Search for the cell housing the specified text and yield its [x, y] center coordinate. 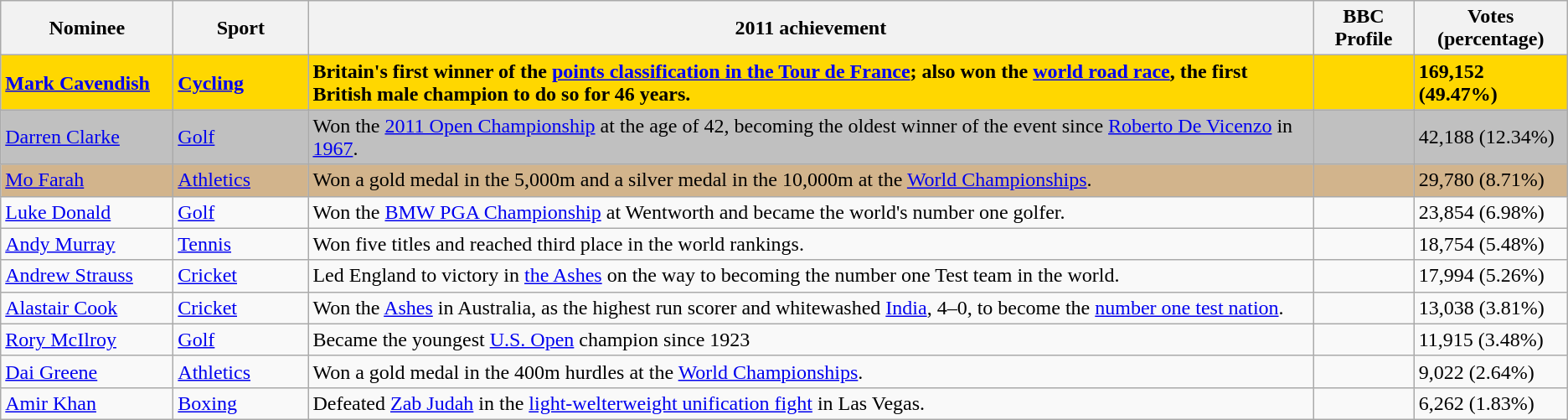
Mo Farah [87, 180]
169,152 (49.47%) [1491, 82]
Alastair Cook [87, 308]
Won a gold medal in the 400m hurdles at the World Championships. [811, 371]
Andrew Strauss [87, 276]
23,854 (6.98%) [1491, 212]
Votes (percentage) [1491, 29]
Tennis [241, 244]
2011 achievement [811, 29]
11,915 (3.48%) [1491, 340]
Andy Murray [87, 244]
Darren Clarke [87, 137]
Won the Ashes in Australia, as the highest run scorer and whitewashed India, 4–0, to become the number one test nation. [811, 308]
29,780 (8.71%) [1491, 180]
Luke Donald [87, 212]
Amir Khan [87, 403]
Won the 2011 Open Championship at the age of 42, becoming the oldest winner of the event since Roberto De Vicenzo in 1967. [811, 137]
Dai Greene [87, 371]
Won five titles and reached third place in the world rankings. [811, 244]
Cycling [241, 82]
Defeated Zab Judah in the light-welterweight unification fight in Las Vegas. [811, 403]
Became the youngest U.S. Open champion since 1923 [811, 340]
17,994 (5.26%) [1491, 276]
BBC Profile [1364, 29]
13,038 (3.81%) [1491, 308]
18,754 (5.48%) [1491, 244]
Won the BMW PGA Championship at Wentworth and became the world's number one golfer. [811, 212]
Sport [241, 29]
6,262 (1.83%) [1491, 403]
Won a gold medal in the 5,000m and a silver medal in the 10,000m at the World Championships. [811, 180]
Mark Cavendish [87, 82]
Led England to victory in the Ashes on the way to becoming the number one Test team in the world. [811, 276]
Rory McIlroy [87, 340]
9,022 (2.64%) [1491, 371]
Boxing [241, 403]
42,188 (12.34%) [1491, 137]
Nominee [87, 29]
